Find where the given text appears and provide that cell's center as [X, Y] coordinate. 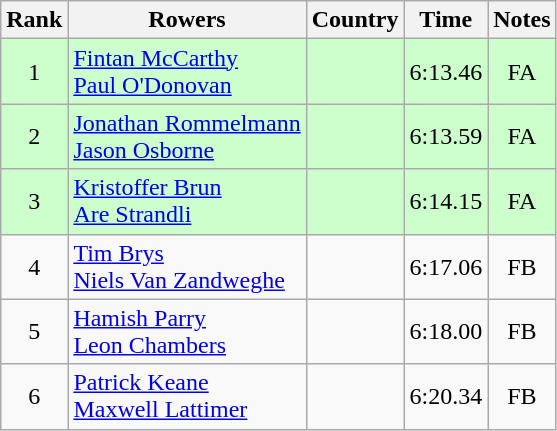
3 [34, 202]
Rowers [187, 20]
Kristoffer BrunAre Strandli [187, 202]
6 [34, 396]
Time [446, 20]
6:17.06 [446, 266]
Tim BrysNiels Van Zandweghe [187, 266]
6:14.15 [446, 202]
2 [34, 136]
Country [355, 20]
Patrick KeaneMaxwell Lattimer [187, 396]
4 [34, 266]
6:13.46 [446, 72]
6:20.34 [446, 396]
Fintan McCarthyPaul O'Donovan [187, 72]
5 [34, 332]
6:13.59 [446, 136]
Jonathan RommelmannJason Osborne [187, 136]
Rank [34, 20]
6:18.00 [446, 332]
Notes [522, 20]
Hamish ParryLeon Chambers [187, 332]
1 [34, 72]
